For the text-containing cell, return its midpoint in (X, Y) coordinate format. 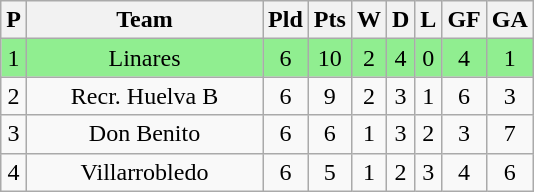
Team (144, 20)
Pld (286, 20)
Linares (144, 58)
GA (510, 20)
P (14, 20)
9 (330, 96)
GF (464, 20)
10 (330, 58)
Recr. Huelva B (144, 96)
L (428, 20)
0 (428, 58)
Don Benito (144, 134)
D (400, 20)
W (368, 20)
Villarrobledo (144, 172)
Pts (330, 20)
5 (330, 172)
7 (510, 134)
